Output the (x, y) coordinate of the center of the cell containing the given text.  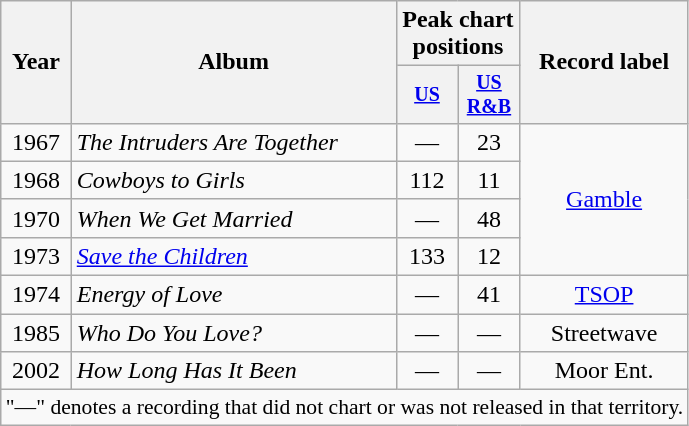
Album (234, 62)
1973 (36, 256)
Streetwave (604, 333)
23 (489, 142)
Moor Ent. (604, 371)
Energy of Love (234, 295)
Who Do You Love? (234, 333)
1985 (36, 333)
48 (489, 218)
TSOP (604, 295)
12 (489, 256)
Cowboys to Girls (234, 180)
Save the Children (234, 256)
1968 (36, 180)
41 (489, 295)
How Long Has It Been (234, 371)
1974 (36, 295)
2002 (36, 371)
133 (427, 256)
112 (427, 180)
When We Get Married (234, 218)
Peak chart positions (458, 34)
Year (36, 62)
1967 (36, 142)
"—" denotes a recording that did not chart or was not released in that territory. (345, 408)
Gamble (604, 199)
1970 (36, 218)
11 (489, 180)
The Intruders Are Together (234, 142)
Record label (604, 62)
USR&B (489, 94)
US (427, 94)
